Search for the cell housing the specified text and yield its [x, y] center coordinate. 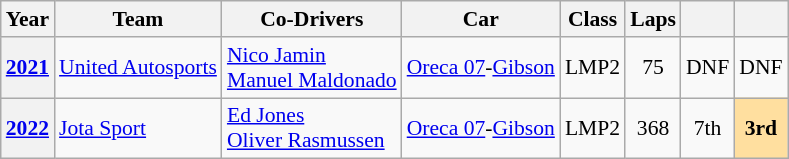
2021 [28, 68]
Nico Jamin Manuel Maldonado [312, 68]
Co-Drivers [312, 19]
7th [708, 128]
Car [481, 19]
United Autosports [138, 68]
Jota Sport [138, 128]
3rd [760, 128]
75 [653, 68]
Team [138, 19]
368 [653, 128]
Class [592, 19]
2022 [28, 128]
Laps [653, 19]
Ed Jones Oliver Rasmussen [312, 128]
Year [28, 19]
